Provide the (x, y) coordinate of the cell's center where the given text is located.  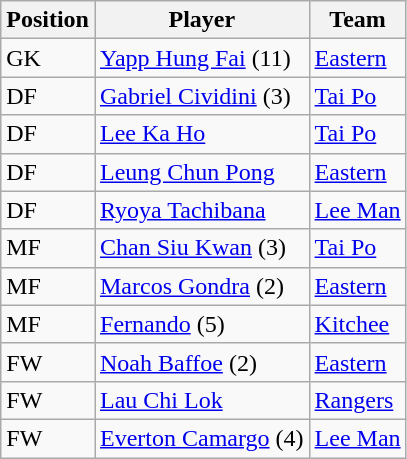
Player (202, 20)
Rangers (358, 400)
Fernando (5) (202, 324)
Ryoya Tachibana (202, 210)
Lee Ka Ho (202, 134)
Kitchee (358, 324)
Everton Camargo (4) (202, 438)
Team (358, 20)
Chan Siu Kwan (3) (202, 248)
Lau Chi Lok (202, 400)
Gabriel Cividini (3) (202, 96)
Yapp Hung Fai (11) (202, 58)
Marcos Gondra (2) (202, 286)
Position (48, 20)
Leung Chun Pong (202, 172)
GK (48, 58)
Noah Baffoe (2) (202, 362)
